Return the [X, Y] coordinate for the center point of the cell that contains the specified text.  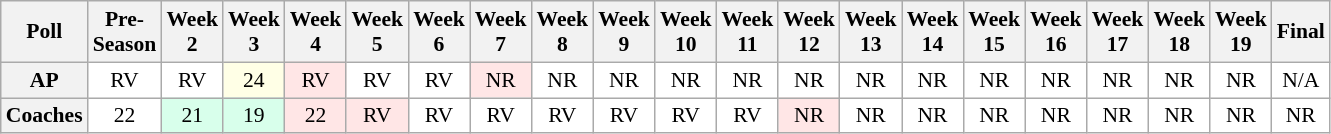
Week14 [933, 32]
Week6 [439, 32]
AP [44, 80]
Week8 [562, 32]
N/A [1301, 80]
Poll [44, 32]
Week18 [1179, 32]
Week16 [1056, 32]
Final [1301, 32]
Week15 [994, 32]
Week2 [192, 32]
19 [254, 116]
Week7 [501, 32]
Week11 [748, 32]
Pre-Season [125, 32]
Week4 [316, 32]
Week10 [686, 32]
Week3 [254, 32]
21 [192, 116]
Week17 [1118, 32]
24 [254, 80]
Week19 [1241, 32]
Week5 [377, 32]
Week9 [624, 32]
Week12 [809, 32]
Week13 [871, 32]
Coaches [44, 116]
